Provide the (X, Y) coordinate of the cell's center where the given text is located.  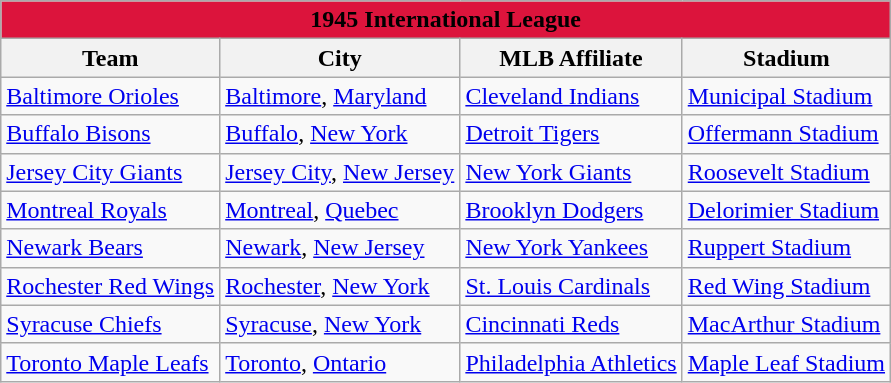
St. Louis Cardinals (571, 286)
Syracuse, New York (340, 324)
Toronto, Ontario (340, 362)
Delorimier Stadium (786, 210)
Maple Leaf Stadium (786, 362)
Offermann Stadium (786, 134)
MacArthur Stadium (786, 324)
New York Yankees (571, 248)
Cleveland Indians (571, 96)
Stadium (786, 58)
Buffalo, New York (340, 134)
Toronto Maple Leafs (110, 362)
Red Wing Stadium (786, 286)
Philadelphia Athletics (571, 362)
Ruppert Stadium (786, 248)
Montreal Royals (110, 210)
Buffalo Bisons (110, 134)
Roosevelt Stadium (786, 172)
1945 International League (446, 20)
Municipal Stadium (786, 96)
Detroit Tigers (571, 134)
Syracuse Chiefs (110, 324)
Brooklyn Dodgers (571, 210)
MLB Affiliate (571, 58)
Montreal, Quebec (340, 210)
Team (110, 58)
Cincinnati Reds (571, 324)
Rochester, New York (340, 286)
Baltimore, Maryland (340, 96)
Baltimore Orioles (110, 96)
Jersey City, New Jersey (340, 172)
Newark, New Jersey (340, 248)
New York Giants (571, 172)
City (340, 58)
Newark Bears (110, 248)
Rochester Red Wings (110, 286)
Jersey City Giants (110, 172)
